Provide the (X, Y) coordinate of the cell's center where the given text is located.  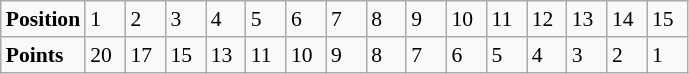
17 (145, 55)
20 (105, 55)
12 (547, 19)
14 (627, 19)
Points (43, 55)
Position (43, 19)
